Extract the (x, y) coordinate from the center of the cell holding the provided text.  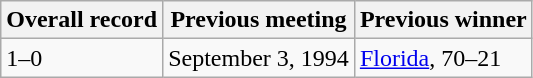
Previous winner (443, 20)
Previous meeting (259, 20)
Overall record (82, 20)
Florida, 70–21 (443, 58)
1–0 (82, 58)
September 3, 1994 (259, 58)
